Find where the given text appears and provide that cell's center as (x, y) coordinate. 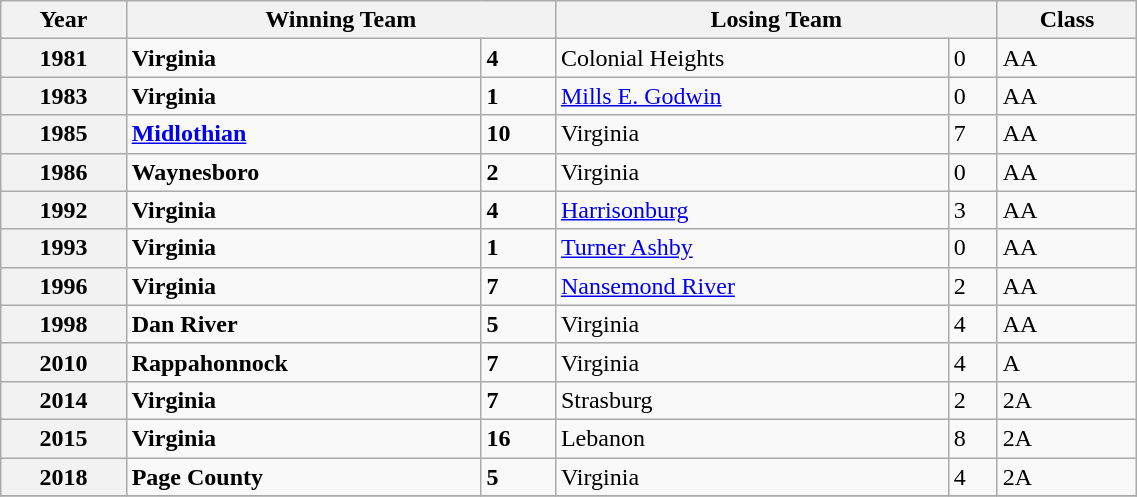
10 (518, 134)
2010 (64, 362)
1993 (64, 248)
2014 (64, 400)
Class (1067, 20)
Harrisonburg (752, 210)
2015 (64, 438)
1981 (64, 58)
Winning Team (340, 20)
Midlothian (304, 134)
Nansemond River (752, 286)
8 (972, 438)
1986 (64, 172)
Mills E. Godwin (752, 96)
2018 (64, 477)
1996 (64, 286)
Year (64, 20)
1998 (64, 324)
Strasburg (752, 400)
Rappahonnock (304, 362)
Dan River (304, 324)
Losing Team (776, 20)
16 (518, 438)
1983 (64, 96)
Turner Ashby (752, 248)
1992 (64, 210)
Waynesboro (304, 172)
3 (972, 210)
Page County (304, 477)
Lebanon (752, 438)
Colonial Heights (752, 58)
1985 (64, 134)
A (1067, 362)
